Find where the given text appears and provide that cell's center as (X, Y) coordinate. 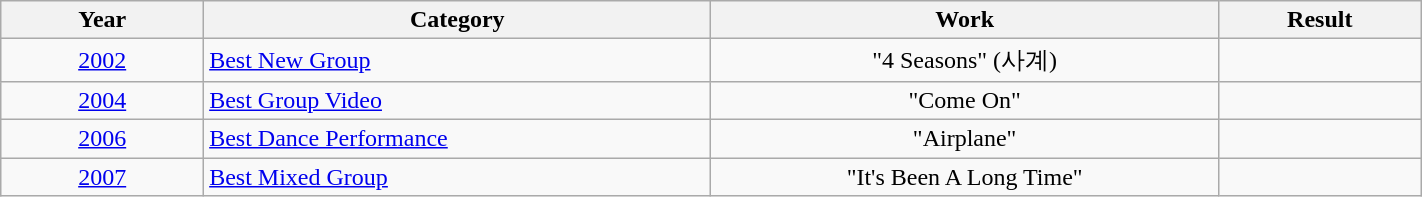
"Come On" (964, 100)
Best Mixed Group (458, 177)
Category (458, 20)
Result (1320, 20)
"It's Been A Long Time" (964, 177)
Best Dance Performance (458, 138)
Year (102, 20)
"Airplane" (964, 138)
2002 (102, 60)
Work (964, 20)
Best New Group (458, 60)
"4 Seasons" (사계) (964, 60)
Best Group Video (458, 100)
2006 (102, 138)
2004 (102, 100)
2007 (102, 177)
